Find where the given text appears and provide that cell's center as (X, Y) coordinate. 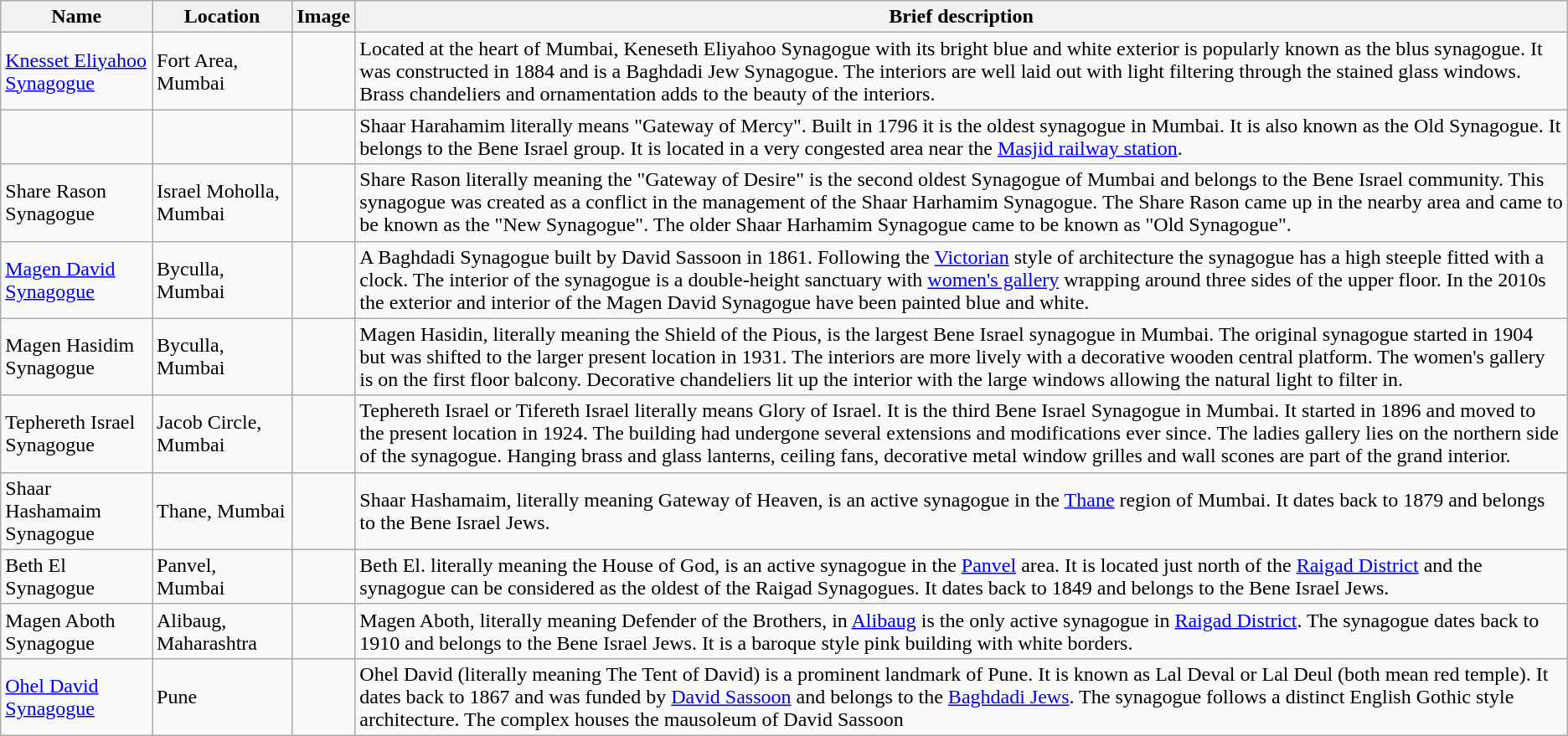
Name (77, 17)
Pune (223, 697)
Beth El Synagogue (77, 576)
Magen Hasidim Synagogue (77, 357)
Magen Aboth Synagogue (77, 631)
Tephereth Israel Synagogue (77, 434)
Panvel, Mumbai (223, 576)
Thane, Mumbai (223, 511)
Brief description (962, 17)
Ohel David Synagogue (77, 697)
Shaar Hashamaim Synagogue (77, 511)
Fort Area, Mumbai (223, 71)
Israel Moholla, Mumbai (223, 203)
Alibaug, Maharashtra (223, 631)
Image (323, 17)
Magen David Synagogue (77, 280)
Jacob Circle, Mumbai (223, 434)
Share Rason Synagogue (77, 203)
Knesset Eliyahoo Synagogue (77, 71)
Location (223, 17)
